Pinpoint the cell where the given text exists, returning its (x, y) midpoint coordinate. 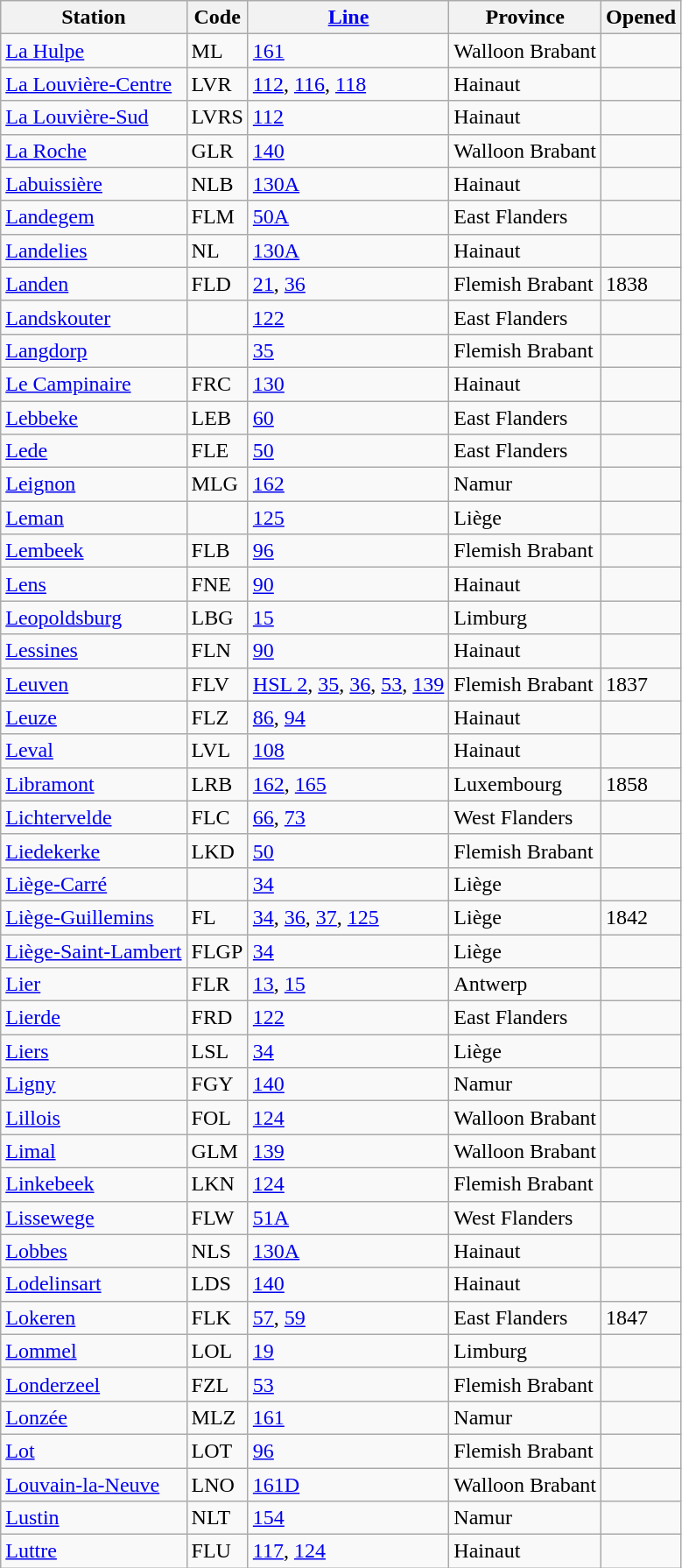
Liège-Carré (94, 884)
LSL (217, 1051)
51A (348, 1218)
FLB (217, 551)
FGY (217, 1084)
LKN (217, 1184)
161D (348, 1485)
112 (348, 117)
Province (525, 18)
Le Campinaire (94, 384)
Lommel (94, 1351)
Lissewege (94, 1218)
35 (348, 350)
GLM (217, 1151)
FRC (217, 384)
Lillois (94, 1118)
FRD (217, 1018)
Luxembourg (525, 784)
NL (217, 251)
LNO (217, 1485)
LBG (217, 618)
Lier (94, 985)
1842 (641, 917)
Lobbes (94, 1251)
ML (217, 51)
FLE (217, 451)
La Louvière-Centre (94, 84)
FLN (217, 651)
Lembeek (94, 551)
Lens (94, 584)
50A (348, 217)
Code (217, 18)
Landen (94, 284)
162 (348, 484)
GLR (217, 151)
MLZ (217, 1417)
La Louvière-Sud (94, 117)
Landelies (94, 251)
FLR (217, 985)
Lokeren (94, 1317)
86, 94 (348, 717)
FLM (217, 217)
FL (217, 917)
66, 73 (348, 817)
Antwerp (525, 985)
Leval (94, 751)
LVRS (217, 117)
162, 165 (348, 784)
La Roche (94, 151)
Opened (641, 18)
HSL 2, 35, 36, 53, 139 (348, 684)
MLG (217, 484)
34, 36, 37, 125 (348, 917)
FOL (217, 1118)
108 (348, 751)
Luttre (94, 1551)
Libramont (94, 784)
21, 36 (348, 284)
LOT (217, 1451)
Lede (94, 451)
FLV (217, 684)
NLS (217, 1251)
Louvain-la-Neuve (94, 1485)
154 (348, 1518)
125 (348, 518)
Liers (94, 1051)
19 (348, 1351)
Londerzeel (94, 1384)
60 (348, 418)
139 (348, 1151)
FLK (217, 1317)
Leopoldsburg (94, 618)
Station (94, 18)
Limal (94, 1151)
LEB (217, 418)
Ligny (94, 1084)
Lodelinsart (94, 1284)
112, 116, 118 (348, 84)
Landskouter (94, 317)
1847 (641, 1317)
La Hulpe (94, 51)
53 (348, 1384)
Lebbeke (94, 418)
FZL (217, 1384)
Leuven (94, 684)
Linkebeek (94, 1184)
Lessines (94, 651)
LOL (217, 1351)
FLZ (217, 717)
LVR (217, 84)
FNE (217, 584)
1858 (641, 784)
Langdorp (94, 350)
FLW (217, 1218)
FLGP (217, 950)
FLD (217, 284)
LVL (217, 751)
Leman (94, 518)
Liège-Saint-Lambert (94, 950)
Lot (94, 1451)
130 (348, 384)
15 (348, 618)
LRB (217, 784)
1838 (641, 284)
Lierde (94, 1018)
Leuze (94, 717)
Lonzée (94, 1417)
Labuissière (94, 184)
Leignon (94, 484)
LKD (217, 851)
117, 124 (348, 1551)
Lustin (94, 1518)
Lichtervelde (94, 817)
Liedekerke (94, 851)
Liège-Guillemins (94, 917)
Line (348, 18)
FLC (217, 817)
NLT (217, 1518)
FLU (217, 1551)
57, 59 (348, 1317)
1837 (641, 684)
Landegem (94, 217)
LDS (217, 1284)
13, 15 (348, 985)
NLB (217, 184)
